Determine the [X, Y] coordinate at the center of the cell enclosing the given text.  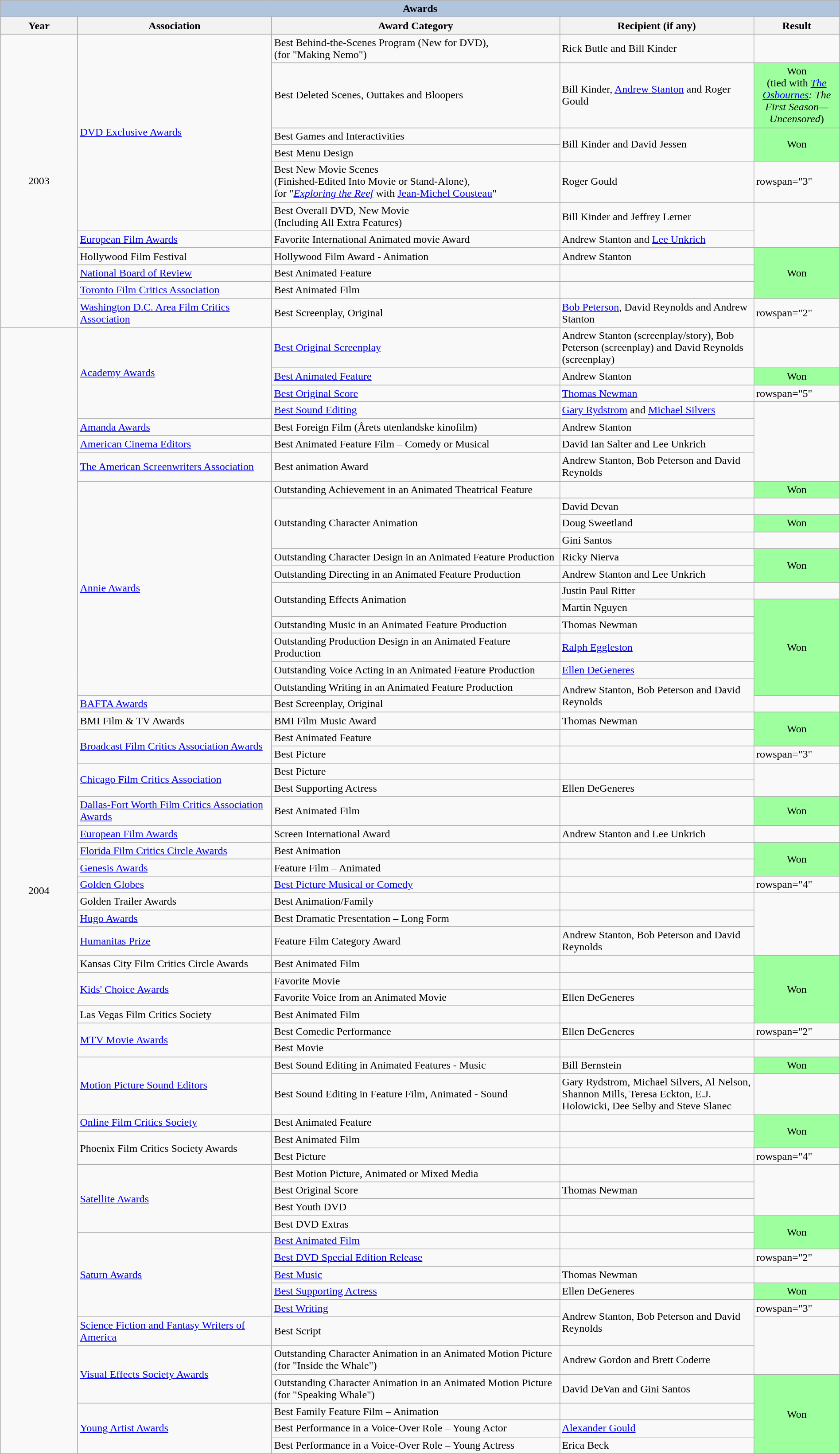
Result [797, 26]
National Board of Review [175, 273]
Best Family Feature Film – Animation [416, 1411]
Hollywood Film Festival [175, 256]
Best Comedic Performance [416, 1031]
Visual Effects Society Awards [175, 1374]
Outstanding Character Design in an Animated Feature Production [416, 557]
Best Movie [416, 1048]
Kids' Choice Awards [175, 989]
Best Deleted Scenes, Outtakes and Bloopers [416, 95]
Las Vegas Film Critics Society [175, 1015]
Outstanding Character Animation in an Animated Motion Picture(for "Inside the Whale") [416, 1360]
Bob Peterson, David Reynolds and Andrew Stanton [657, 313]
Recipient (if any) [657, 26]
Gary Rydstrom and Michael Silvers [657, 410]
Award Category [416, 26]
David Devan [657, 506]
Favorite Voice from an Animated Movie [416, 998]
BMI Film Music Award [416, 721]
David Ian Salter and Lee Unkrich [657, 444]
Bill Kinder and David Jessen [657, 144]
Outstanding Writing in an Animated Feature Production [416, 687]
Academy Awards [175, 373]
Roger Gould [657, 182]
Best DVD Extras [416, 1224]
Best Music [416, 1275]
Best Performance in a Voice-Over Role – Young Actor [416, 1428]
Best animation Award [416, 467]
Awards [420, 9]
Saturn Awards [175, 1275]
Best Overall DVD, New Movie(Including All Extra Features) [416, 216]
2004 [39, 890]
Andrew Gordon and Brett Coderre [657, 1360]
Best Script [416, 1331]
Outstanding Character Animation in an Animated Motion Picture(for "Speaking Whale") [416, 1388]
rowspan="5" [797, 393]
Erica Beck [657, 1445]
Bill Kinder, Andrew Stanton and Roger Gould [657, 95]
Best Animation [416, 851]
The American Screenwriters Association [175, 467]
Doug Sweetland [657, 523]
Hugo Awards [175, 918]
Feature Film Category Award [416, 941]
Outstanding Achievement in an Animated Theatrical Feature [416, 490]
Outstanding Music in an Animated Feature Production [416, 624]
DVD Exclusive Awards [175, 132]
Motion Picture Sound Editors [175, 1085]
American Cinema Editors [175, 444]
Year [39, 26]
Online Film Critics Society [175, 1123]
BMI Film & TV Awards [175, 721]
Young Artist Awards [175, 1428]
Best Picture Musical or Comedy [416, 884]
Best Performance in a Voice-Over Role – Young Actress [416, 1445]
Golden Trailer Awards [175, 901]
Best Sound Editing in Feature Film, Animated - Sound [416, 1094]
Amanda Awards [175, 427]
Won(tied with The Osbournes: The First Season—Uncensored) [797, 95]
Chicago Film Critics Association [175, 780]
Best New Movie Scenes(Finished-Edited Into Movie or Stand-Alone),for "Exploring the Reef with Jean-Michel Cousteau" [416, 182]
Best Sound Editing in Animated Features - Music [416, 1065]
Best Animated Feature Film – Comedy or Musical [416, 444]
Ralph Eggleston [657, 648]
Gary Rydstrom, Michael Silvers, Al Nelson, Shannon Mills, Teresa Eckton, E.J. Holowicki, Dee Selby and Steve Slanec [657, 1094]
Andrew Stanton (screenplay/story), Bob Peterson (screenplay) and David Reynolds (screenplay) [657, 348]
Annie Awards [175, 588]
MTV Movie Awards [175, 1040]
Satellite Awards [175, 1198]
Golden Globes [175, 884]
Best Foreign Film (Årets utenlandske kinofilm) [416, 427]
Broadcast Film Critics Association Awards [175, 746]
Alexander Gould [657, 1428]
Best Dramatic Presentation – Long Form [416, 918]
Outstanding Character Animation [416, 523]
Bill Kinder and Jeffrey Lerner [657, 216]
Science Fiction and Fantasy Writers of America [175, 1331]
Association [175, 26]
Best Sound Editing [416, 410]
Florida Film Critics Circle Awards [175, 851]
Ricky Nierva [657, 557]
Favorite Movie [416, 981]
Best Animation/Family [416, 901]
David DeVan and Gini Santos [657, 1388]
Bill Bernstein [657, 1065]
Toronto Film Critics Association [175, 290]
Kansas City Film Critics Circle Awards [175, 964]
Outstanding Voice Acting in an Animated Feature Production [416, 670]
Gini Santos [657, 540]
Favorite International Animated movie Award [416, 239]
Best Writing [416, 1308]
Justin Paul Ritter [657, 591]
Best Menu Design [416, 153]
Humanitas Prize [175, 941]
Outstanding Effects Animation [416, 599]
Best Motion Picture, Animated or Mixed Media [416, 1173]
Best Games and Interactivities [416, 136]
Best Behind-the-Scenes Program (New for DVD),(for "Making Nemo") [416, 49]
Dallas-Fort Worth Film Critics Association Awards [175, 811]
Best Youth DVD [416, 1207]
Washington D.C. Area Film Critics Association [175, 313]
Feature Film – Animated [416, 867]
Hollywood Film Award - Animation [416, 256]
Phoenix Film Critics Society Awards [175, 1148]
Best Original Screenplay [416, 348]
Genesis Awards [175, 867]
2003 [39, 181]
Martin Nguyen [657, 607]
Screen International Award [416, 834]
BAFTA Awards [175, 704]
Best DVD Special Edition Release [416, 1258]
Outstanding Production Design in an Animated Feature Production [416, 648]
Outstanding Directing in an Animated Feature Production [416, 574]
Rick Butle and Bill Kinder [657, 49]
